Determine the [x, y] coordinate at the center of the cell enclosing the given text.  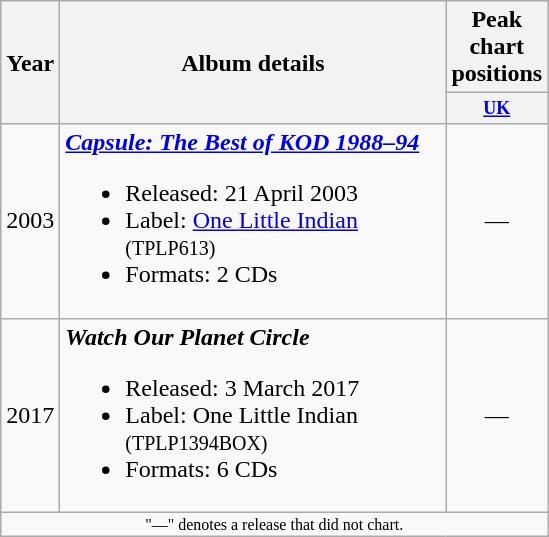
"—" denotes a release that did not chart. [274, 524]
Year [30, 62]
Album details [253, 62]
2017 [30, 415]
Capsule: The Best of KOD 1988–94Released: 21 April 2003Label: One Little Indian (TPLP613)Formats: 2 CDs [253, 221]
2003 [30, 221]
UK [497, 108]
Watch Our Planet CircleReleased: 3 March 2017Label: One Little Indian (TPLP1394BOX)Formats: 6 CDs [253, 415]
Peak chart positions [497, 47]
